Provide the (x, y) coordinate of the cell's center where the given text is located.  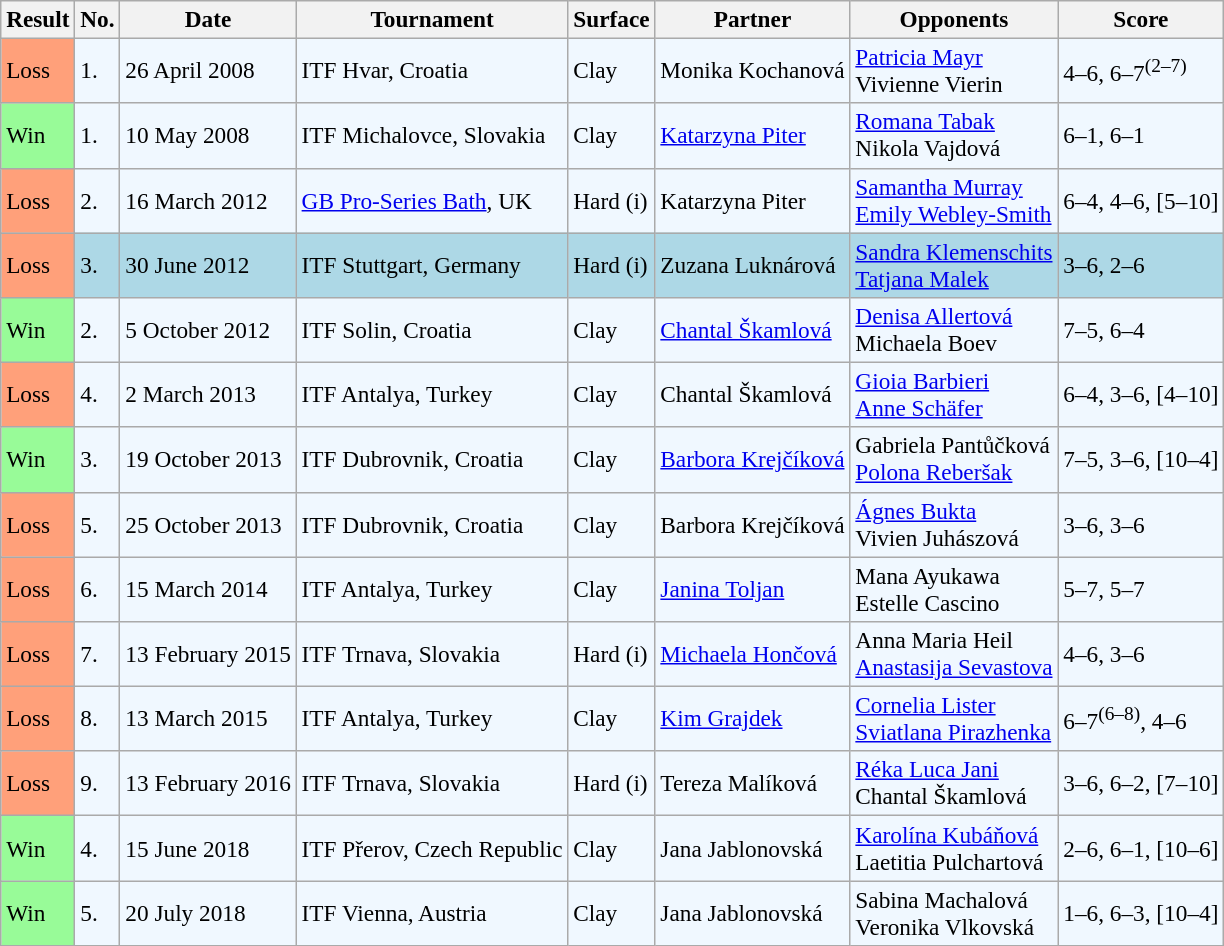
ITF Přerov, Czech Republic (432, 848)
30 June 2012 (208, 264)
Réka Luca Jani Chantal Škamlová (954, 784)
8. (98, 718)
Patricia Mayr Vivienne Vierin (954, 70)
ITF Stuttgart, Germany (432, 264)
4–6, 3–6 (1141, 654)
Denisa Allertová Michaela Boev (954, 330)
Result (38, 19)
16 March 2012 (208, 200)
Gabriela Pantůčková Polona Reberšak (954, 460)
6. (98, 588)
Zuzana Luknárová (752, 264)
ITF Michalovce, Slovakia (432, 136)
15 June 2018 (208, 848)
7. (98, 654)
Karolína Kubáňová Laetitia Pulchartová (954, 848)
13 March 2015 (208, 718)
Ágnes Bukta Vivien Juhászová (954, 524)
Gioia Barbieri Anne Schäfer (954, 394)
ITF Vienna, Austria (432, 912)
13 February 2016 (208, 784)
Samantha Murray Emily Webley-Smith (954, 200)
Kim Grajdek (752, 718)
Michaela Hončová (752, 654)
3–6, 3–6 (1141, 524)
6–1, 6–1 (1141, 136)
1–6, 6–3, [10–4] (1141, 912)
Partner (752, 19)
25 October 2013 (208, 524)
Romana Tabak Nikola Vajdová (954, 136)
Cornelia Lister Sviatlana Pirazhenka (954, 718)
3–6, 6–2, [7–10] (1141, 784)
6–7(6–8), 4–6 (1141, 718)
Surface (612, 19)
ITF Solin, Croatia (432, 330)
6–4, 4–6, [5–10] (1141, 200)
5 October 2012 (208, 330)
6–4, 3–6, [4–10] (1141, 394)
5–7, 5–7 (1141, 588)
Tereza Malíková (752, 784)
Anna Maria Heil Anastasija Sevastova (954, 654)
2 March 2013 (208, 394)
20 July 2018 (208, 912)
7–5, 3–6, [10–4] (1141, 460)
15 March 2014 (208, 588)
10 May 2008 (208, 136)
GB Pro-Series Bath, UK (432, 200)
2–6, 6–1, [10–6] (1141, 848)
Date (208, 19)
3–6, 2–6 (1141, 264)
Tournament (432, 19)
Janina Toljan (752, 588)
19 October 2013 (208, 460)
9. (98, 784)
Monika Kochanová (752, 70)
Mana Ayukawa Estelle Cascino (954, 588)
Score (1141, 19)
7–5, 6–4 (1141, 330)
26 April 2008 (208, 70)
Opponents (954, 19)
Sandra Klemenschits Tatjana Malek (954, 264)
No. (98, 19)
13 February 2015 (208, 654)
ITF Hvar, Croatia (432, 70)
Sabina Machalová Veronika Vlkovská (954, 912)
4–6, 6–7(2–7) (1141, 70)
